Return the [x, y] coordinate for the center point of the cell that contains the specified text.  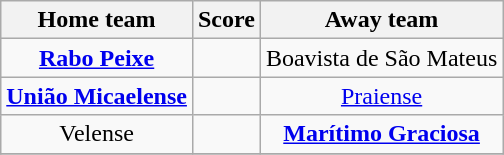
Home team [97, 20]
Rabo Peixe [97, 58]
Praiense [381, 96]
Score [226, 20]
Velense [97, 134]
União Micaelense [97, 96]
Away team [381, 20]
Marítimo Graciosa [381, 134]
Boavista de São Mateus [381, 58]
